For the text-containing cell, return its midpoint in (X, Y) coordinate format. 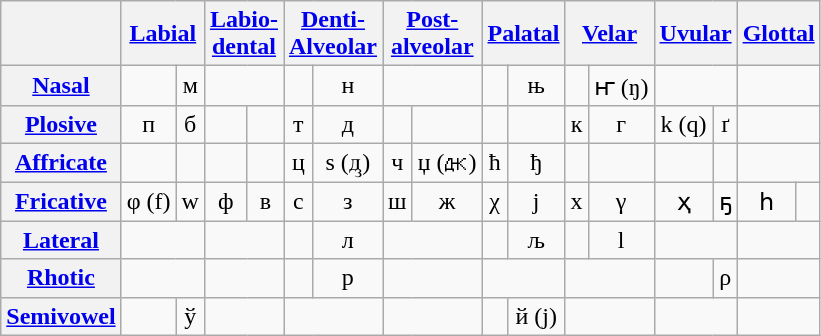
њ (536, 86)
Lateral (61, 240)
Affricate (61, 162)
χ (494, 202)
ж (447, 202)
j (536, 202)
б (190, 124)
Palatal (524, 34)
л (348, 240)
Rhotic (61, 278)
ђ (536, 162)
Labio-dental (244, 34)
Plosive (61, 124)
һ (766, 202)
Uvular (696, 34)
ρ (725, 278)
х (576, 202)
п (148, 124)
т (299, 124)
ҥ (ŋ) (621, 86)
м (190, 86)
w (190, 202)
l (621, 240)
Labial (162, 34)
д (348, 124)
ф (226, 202)
г (621, 124)
ў (190, 316)
ц (299, 162)
й (j) (536, 316)
ч (398, 162)
ћ (494, 162)
ҳ (684, 202)
џ (ԫ) (447, 162)
Nasal (61, 86)
Fricative (61, 202)
р (348, 278)
Denti-Alveolar (334, 34)
ѕ (ꚉ) (348, 162)
Glottal (778, 34)
Velar (610, 34)
Semivowel (61, 316)
ґ (725, 124)
в (265, 202)
к (576, 124)
k (q) (684, 124)
с (299, 202)
Post-alveolar (432, 34)
љ (536, 240)
φ (f) (148, 202)
н (348, 86)
ҕ (725, 202)
γ (621, 202)
з (348, 202)
ш (398, 202)
